Return [X, Y] of the center of cell containing provided text 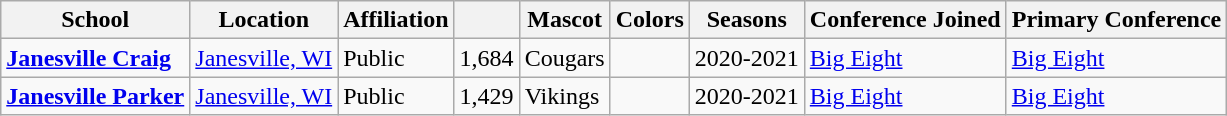
Seasons [746, 20]
Cougars [564, 58]
Conference Joined [905, 20]
Janesville Parker [96, 96]
1,684 [486, 58]
Affiliation [396, 20]
Mascot [564, 20]
Janesville Craig [96, 58]
Colors [650, 20]
Vikings [564, 96]
1,429 [486, 96]
Location [264, 20]
Primary Conference [1116, 20]
School [96, 20]
